Extract the [X, Y] coordinate from the center of the cell holding the provided text.  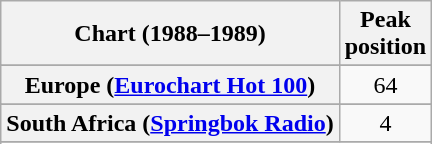
Peakposition [385, 34]
Chart (1988–1989) [170, 34]
4 [385, 123]
South Africa (Springbok Radio) [170, 123]
Europe (Eurochart Hot 100) [170, 85]
64 [385, 85]
